Output the [X, Y] coordinate of the center of the cell containing the given text.  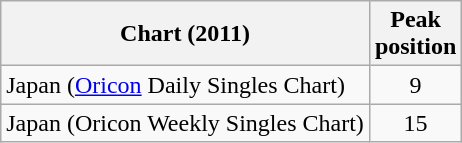
Japan (Oricon Daily Singles Chart) [186, 85]
15 [415, 123]
Chart (2011) [186, 34]
Peakposition [415, 34]
Japan (Oricon Weekly Singles Chart) [186, 123]
9 [415, 85]
